For the text-containing cell, return its midpoint in (x, y) coordinate format. 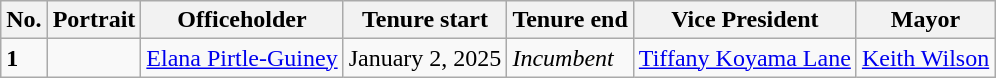
No. (24, 20)
Mayor (925, 20)
Tenure start (425, 20)
Portrait (94, 20)
January 2, 2025 (425, 58)
Vice President (744, 20)
Elana Pirtle-Guiney (242, 58)
Officeholder (242, 20)
Tenure end (570, 20)
1 (24, 58)
Incumbent (570, 58)
Tiffany Koyama Lane (744, 58)
Keith Wilson (925, 58)
